Locate the cell with the specified text and output its (x, y) center coordinate. 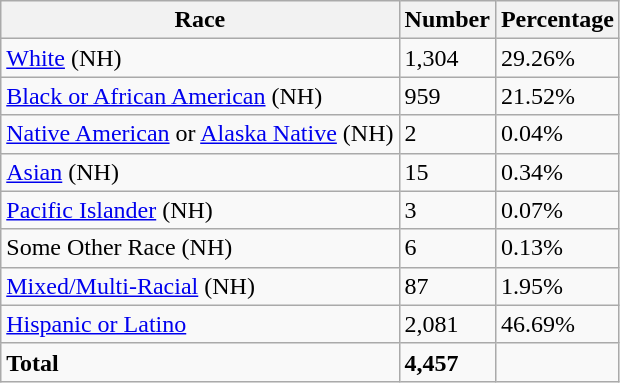
4,457 (447, 362)
3 (447, 210)
1.95% (557, 286)
White (NH) (200, 58)
0.07% (557, 210)
Asian (NH) (200, 172)
Total (200, 362)
87 (447, 286)
15 (447, 172)
Hispanic or Latino (200, 324)
959 (447, 96)
Percentage (557, 20)
Race (200, 20)
21.52% (557, 96)
0.13% (557, 248)
0.04% (557, 134)
1,304 (447, 58)
46.69% (557, 324)
6 (447, 248)
2,081 (447, 324)
Number (447, 20)
2 (447, 134)
Some Other Race (NH) (200, 248)
29.26% (557, 58)
Pacific Islander (NH) (200, 210)
Mixed/Multi-Racial (NH) (200, 286)
0.34% (557, 172)
Black or African American (NH) (200, 96)
Native American or Alaska Native (NH) (200, 134)
